Determine the [X, Y] coordinate at the center of the cell enclosing the given text.  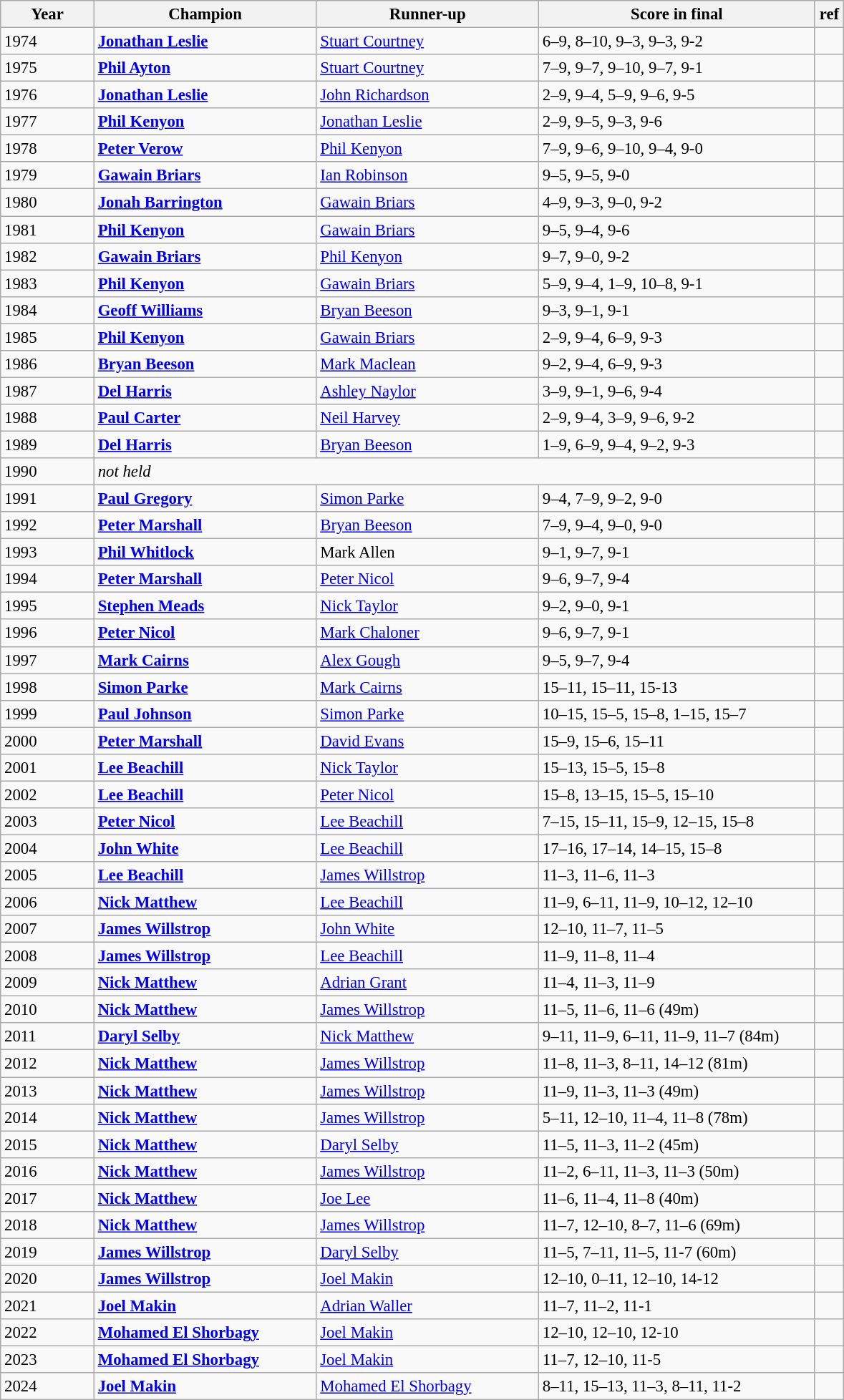
5–9, 9–4, 1–9, 10–8, 9-1 [677, 283]
2006 [47, 903]
1982 [47, 256]
1974 [47, 42]
2002 [47, 794]
Champion [205, 14]
Paul Johnson [205, 714]
12–10, 12–10, 12-10 [677, 1333]
1995 [47, 606]
9–5, 9–7, 9-4 [677, 660]
1991 [47, 499]
1997 [47, 660]
2001 [47, 768]
2014 [47, 1117]
9–1, 9–7, 9-1 [677, 553]
2017 [47, 1198]
1–9, 6–9, 9–4, 9–2, 9-3 [677, 444]
1984 [47, 310]
4–9, 9–3, 9–0, 9-2 [677, 203]
2–9, 9–4, 6–9, 9-3 [677, 337]
7–9, 9–6, 9–10, 9–4, 9-0 [677, 149]
Peter Verow [205, 149]
2008 [47, 956]
1985 [47, 337]
2019 [47, 1252]
2–9, 9–5, 9–3, 9-6 [677, 122]
Ian Robinson [428, 175]
1977 [47, 122]
2016 [47, 1171]
Adrian Waller [428, 1306]
Year [47, 14]
Adrian Grant [428, 983]
Ashley Naylor [428, 391]
2004 [47, 848]
15–11, 15–11, 15-13 [677, 687]
11–8, 11–3, 8–11, 14–12 (81m) [677, 1064]
6–9, 8–10, 9–3, 9–3, 9-2 [677, 42]
7–9, 9–7, 9–10, 9–7, 9-1 [677, 68]
Runner-up [428, 14]
11–2, 6–11, 11–3, 11–3 (50m) [677, 1171]
Geoff Williams [205, 310]
1987 [47, 391]
1986 [47, 364]
1994 [47, 579]
Mark Maclean [428, 364]
9–2, 9–4, 6–9, 9-3 [677, 364]
7–15, 15–11, 15–9, 12–15, 15–8 [677, 822]
11–5, 11–3, 11–2 (45m) [677, 1144]
2005 [47, 875]
1988 [47, 418]
1981 [47, 230]
2018 [47, 1225]
11–3, 11–6, 11–3 [677, 875]
1975 [47, 68]
1996 [47, 633]
9–4, 7–9, 9–2, 9-0 [677, 499]
15–9, 15–6, 15–11 [677, 741]
1976 [47, 95]
ref [829, 14]
2023 [47, 1360]
8–11, 15–13, 11–3, 8–11, 11-2 [677, 1386]
11–9, 11–3, 11–3 (49m) [677, 1091]
2020 [47, 1279]
1999 [47, 714]
John Richardson [428, 95]
5–11, 12–10, 11–4, 11–8 (78m) [677, 1117]
9–3, 9–1, 9-1 [677, 310]
11–6, 11–4, 11–8 (40m) [677, 1198]
1992 [47, 525]
1998 [47, 687]
Mark Allen [428, 553]
9–2, 9–0, 9-1 [677, 606]
2022 [47, 1333]
11–9, 6–11, 11–9, 10–12, 12–10 [677, 903]
2015 [47, 1144]
11–5, 11–6, 11–6 (49m) [677, 1010]
9–11, 11–9, 6–11, 11–9, 11–7 (84m) [677, 1037]
11–7, 12–10, 11-5 [677, 1360]
Stephen Meads [205, 606]
2009 [47, 983]
10–15, 15–5, 15–8, 1–15, 15–7 [677, 714]
2010 [47, 1010]
David Evans [428, 741]
11–7, 11–2, 11-1 [677, 1306]
Neil Harvey [428, 418]
2024 [47, 1386]
2003 [47, 822]
9–6, 9–7, 9-4 [677, 579]
Phil Ayton [205, 68]
Joe Lee [428, 1198]
1993 [47, 553]
9–7, 9–0, 9-2 [677, 256]
11–5, 7–11, 11–5, 11-7 (60m) [677, 1252]
12–10, 11–7, 11–5 [677, 929]
9–5, 9–5, 9-0 [677, 175]
1983 [47, 283]
9–6, 9–7, 9-1 [677, 633]
11–9, 11–8, 11–4 [677, 956]
2000 [47, 741]
Paul Gregory [205, 499]
1980 [47, 203]
2–9, 9–4, 3–9, 9–6, 9-2 [677, 418]
15–8, 13–15, 15–5, 15–10 [677, 794]
2–9, 9–4, 5–9, 9–6, 9-5 [677, 95]
11–7, 12–10, 8–7, 11–6 (69m) [677, 1225]
3–9, 9–1, 9–6, 9-4 [677, 391]
1979 [47, 175]
Alex Gough [428, 660]
1978 [47, 149]
2012 [47, 1064]
1990 [47, 472]
15–13, 15–5, 15–8 [677, 768]
Mark Chaloner [428, 633]
2013 [47, 1091]
Jonah Barrington [205, 203]
2021 [47, 1306]
7–9, 9–4, 9–0, 9-0 [677, 525]
17–16, 17–14, 14–15, 15–8 [677, 848]
2011 [47, 1037]
Phil Whitlock [205, 553]
9–5, 9–4, 9-6 [677, 230]
12–10, 0–11, 12–10, 14-12 [677, 1279]
11–4, 11–3, 11–9 [677, 983]
2007 [47, 929]
not held [454, 472]
Score in final [677, 14]
1989 [47, 444]
Paul Carter [205, 418]
